Extract the [X, Y] coordinate from the center of the cell holding the provided text.  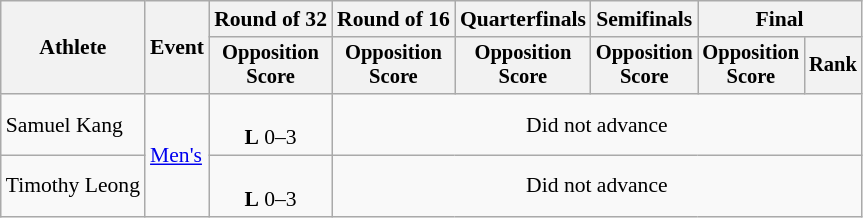
Event [177, 48]
Timothy Leong [73, 186]
Round of 32 [270, 19]
Men's [177, 155]
Rank [833, 66]
Samuel Kang [73, 124]
Round of 16 [394, 19]
Quarterfinals [523, 19]
Final [780, 19]
Athlete [73, 48]
Semifinals [644, 19]
